For the text-containing cell, return its midpoint in [X, Y] coordinate format. 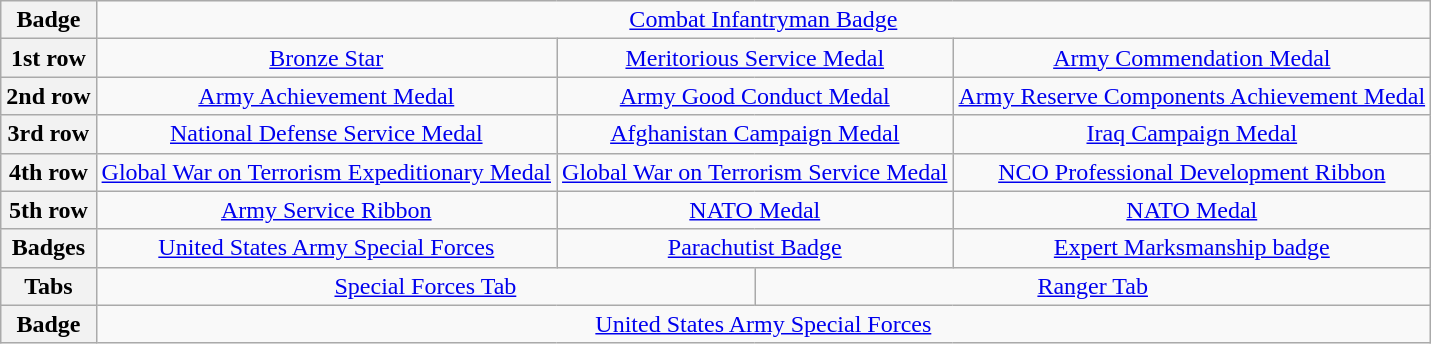
Army Reserve Components Achievement Medal [1192, 96]
Army Good Conduct Medal [755, 96]
National Defense Service Medal [326, 134]
Ranger Tab [1093, 286]
Parachutist Badge [755, 248]
Tabs [48, 286]
4th row [48, 172]
Combat Infantryman Badge [764, 20]
Army Service Ribbon [326, 210]
3rd row [48, 134]
2nd row [48, 96]
5th row [48, 210]
Afghanistan Campaign Medal [755, 134]
Global War on Terrorism Service Medal [755, 172]
Army Commendation Medal [1192, 58]
Army Achievement Medal [326, 96]
NCO Professional Development Ribbon [1192, 172]
Iraq Campaign Medal [1192, 134]
Global War on Terrorism Expeditionary Medal [326, 172]
Special Forces Tab [426, 286]
Meritorious Service Medal [755, 58]
Expert Marksmanship badge [1192, 248]
Bronze Star [326, 58]
Badges [48, 248]
1st row [48, 58]
